For the text-containing cell, return its midpoint in (X, Y) coordinate format. 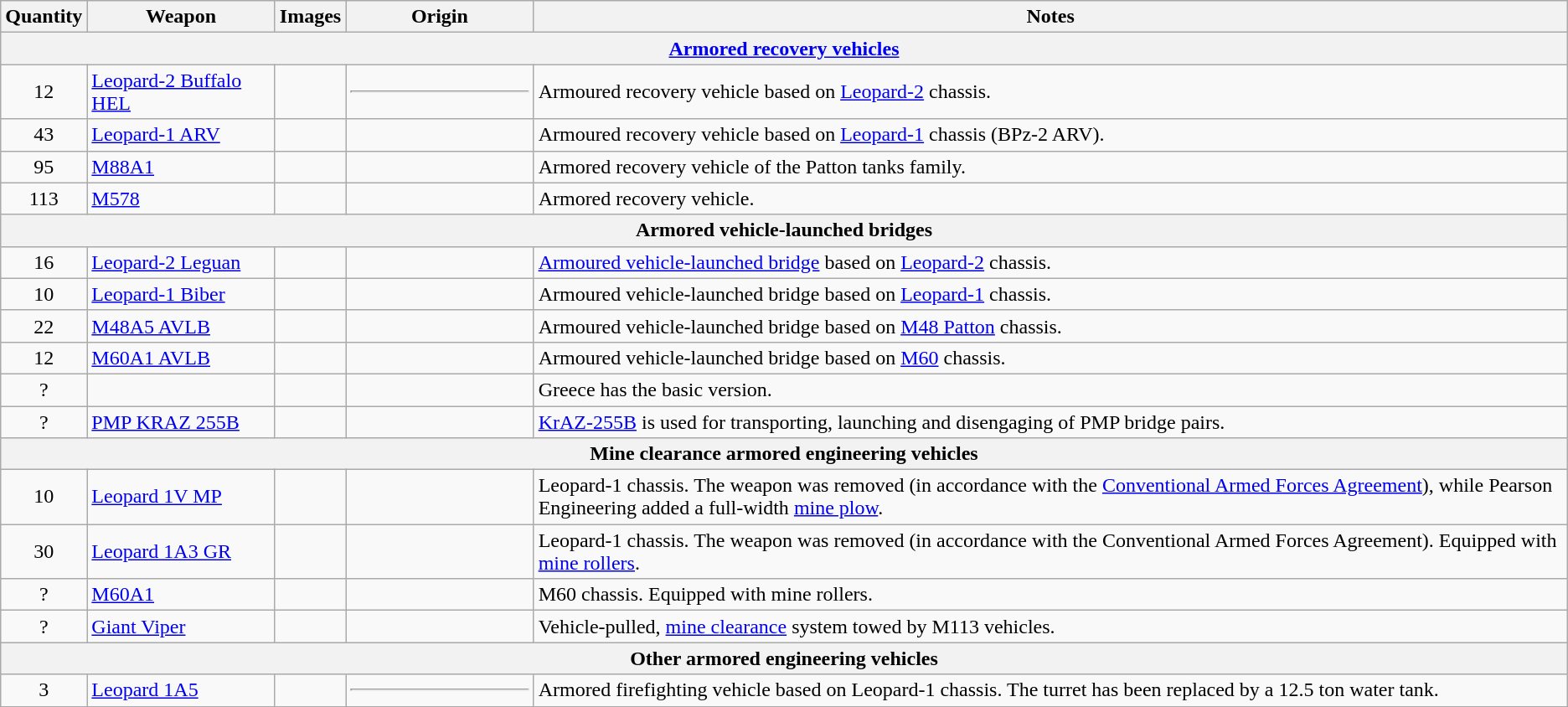
Armored firefighting vehicle based on Leopard-1 chassis. The turret has been replaced by a 12.5 ton water tank. (1050, 690)
113 (44, 199)
Leopard 1A3 GR (181, 551)
Armoured vehicle-launched bridge based on M48 Patton chassis. (1050, 326)
Leopard-2 Buffalo HEL (181, 92)
Armoured recovery vehicle based on Leopard-2 chassis. (1050, 92)
Leopard-2 Leguan (181, 262)
Notes (1050, 17)
Armored vehicle-launched bridges (784, 230)
Leopard-1 ARV (181, 135)
Leopard-1 Biber (181, 294)
Weapon (181, 17)
Armoured vehicle-launched bridge based on Leopard-2 chassis. (1050, 262)
Origin (440, 17)
M88A1 (181, 167)
30 (44, 551)
Armoured recovery vehicle based on Leopard-1 chassis (BPz-2 ARV). (1050, 135)
95 (44, 167)
16 (44, 262)
Leopard 1A5 (181, 690)
22 (44, 326)
PMP KRAZ 255B (181, 421)
M60 chassis. Equipped with mine rollers. (1050, 595)
3 (44, 690)
Leopard 1V MP (181, 498)
M578 (181, 199)
43 (44, 135)
Quantity (44, 17)
M48A5 AVLB (181, 326)
Armored recovery vehicle of the Patton tanks family. (1050, 167)
Μ60Α1 (181, 595)
Μine clearance armored engineering vehicles (784, 454)
Leopard-1 chassis. The weapon was removed (in accordance with the Conventional Armed Forces Agreement). Equipped with mine rollers. (1050, 551)
Armored recovery vehicle. (1050, 199)
Other armored engineering vehicles (784, 658)
KrAZ-255B is used for transporting, launching and disengaging of PMP bridge pairs. (1050, 421)
Armoured vehicle-launched bridge based on Leopard-1 chassis. (1050, 294)
Armored recovery vehicles (784, 49)
Armoured vehicle-launched bridge based on M60 chassis. (1050, 358)
Images (310, 17)
Greece has the basic version. (1050, 390)
Vehicle-pulled, mine clearance system towed by M113 vehicles. (1050, 627)
M60A1 AVLB (181, 358)
Giant Viper (181, 627)
